Return the [X, Y] coordinate for the center point of the cell that contains the specified text.  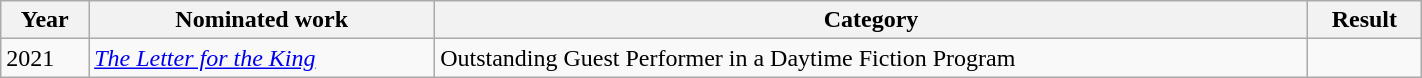
Category [872, 20]
The Letter for the King [262, 58]
Nominated work [262, 20]
Result [1364, 20]
2021 [45, 58]
Outstanding Guest Performer in a Daytime Fiction Program [872, 58]
Year [45, 20]
